Detect which cell encompasses the target text, then output its (x, y) center coordinate. 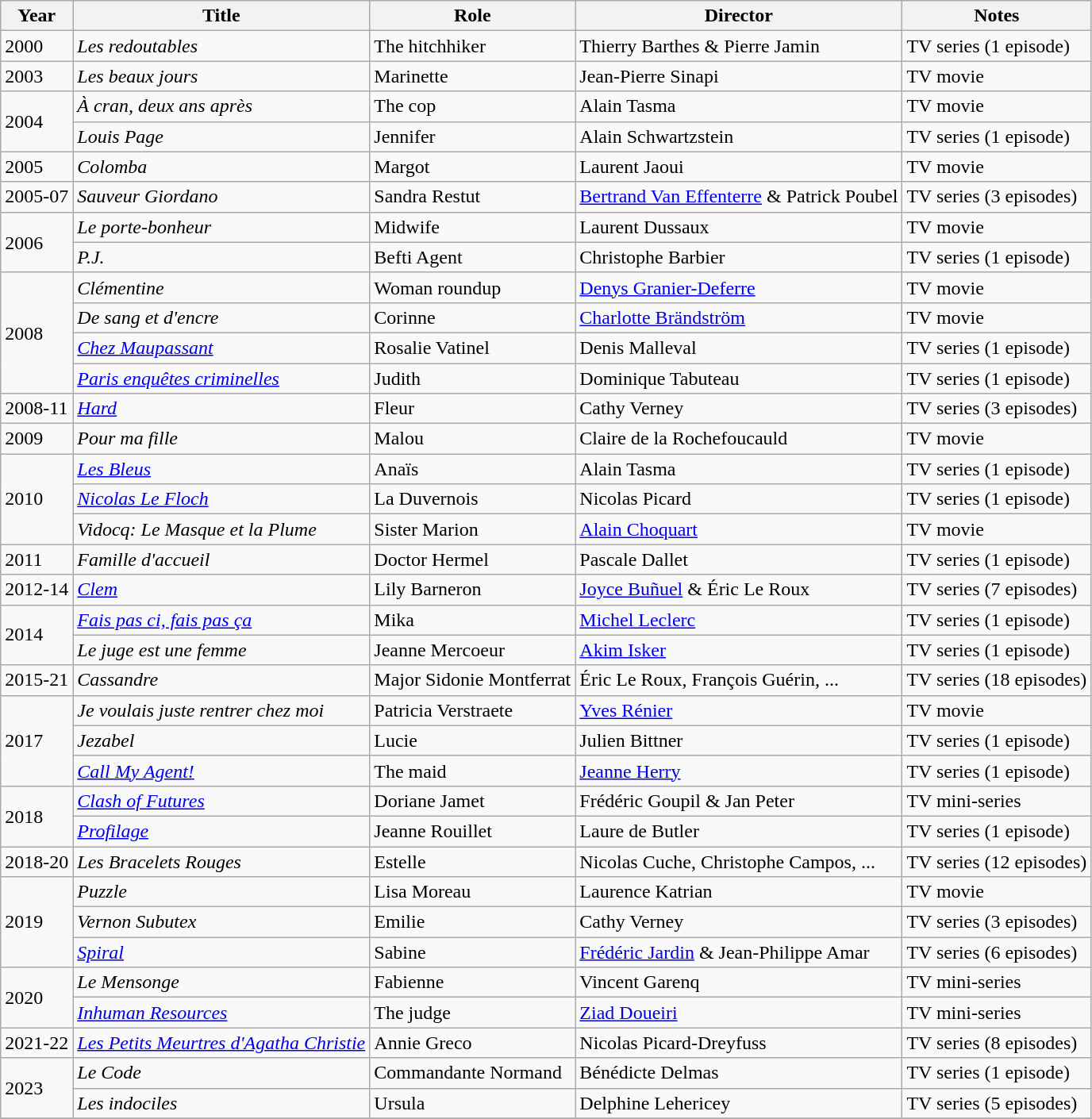
Midwife (473, 227)
À cran, deux ans après (221, 106)
2005-07 (37, 197)
2000 (37, 46)
Mika (473, 620)
Le porte-bonheur (221, 227)
Sabine (473, 952)
Nicolas Cuche, Christophe Campos, ... (739, 861)
Julien Bittner (739, 740)
Commandante Normand (473, 1073)
Doctor Hermel (473, 559)
Hard (221, 409)
TV series (6 episodes) (997, 952)
2017 (37, 740)
La Duvernois (473, 499)
Laurent Jaoui (739, 167)
Annie Greco (473, 1043)
Marinette (473, 76)
Laurent Dussaux (739, 227)
Title (221, 16)
Fleur (473, 409)
Vernon Subutex (221, 922)
Thierry Barthes & Pierre Jamin (739, 46)
Corinne (473, 317)
2008 (37, 333)
Role (473, 16)
Lily Barneron (473, 590)
Les indociles (221, 1103)
Frédéric Goupil & Jan Peter (739, 801)
Estelle (473, 861)
Le Code (221, 1073)
Doriane Jamet (473, 801)
2009 (37, 439)
2023 (37, 1088)
2018 (37, 816)
The cop (473, 106)
Denys Granier-Deferre (739, 287)
Claire de la Rochefoucauld (739, 439)
Clash of Futures (221, 801)
Sandra Restut (473, 197)
Ursula (473, 1103)
Jeanne Rouillet (473, 831)
Frédéric Jardin & Jean-Philippe Amar (739, 952)
Vidocq: Le Masque et la Plume (221, 529)
Bénédicte Delmas (739, 1073)
Vincent Garenq (739, 982)
Jennifer (473, 137)
Judith (473, 379)
Director (739, 16)
Alain Schwartzstein (739, 137)
Alain Choquart (739, 529)
TV series (8 episodes) (997, 1043)
Emilie (473, 922)
2015-21 (37, 680)
Les beaux jours (221, 76)
Lucie (473, 740)
P.J. (221, 257)
Clémentine (221, 287)
Clem (221, 590)
The hitchhiker (473, 46)
Jeanne Herry (739, 771)
Christophe Barbier (739, 257)
Joyce Buñuel & Éric Le Roux (739, 590)
Yves Rénier (739, 710)
Charlotte Brändström (739, 317)
Famille d'accueil (221, 559)
Le juge est une femme (221, 650)
Akim Isker (739, 650)
Chez Maupassant (221, 348)
2020 (37, 998)
Nicolas Picard-Dreyfuss (739, 1043)
Jean-Pierre Sinapi (739, 76)
2018-20 (37, 861)
2012-14 (37, 590)
Nicolas Picard (739, 499)
Spiral (221, 952)
De sang et d'encre (221, 317)
Woman roundup (473, 287)
Nicolas Le Floch (221, 499)
Lisa Moreau (473, 892)
Laurence Katrian (739, 892)
Les Bleus (221, 469)
Rosalie Vatinel (473, 348)
Call My Agent! (221, 771)
Notes (997, 16)
2008-11 (37, 409)
2005 (37, 167)
Profilage (221, 831)
Inhuman Resources (221, 1013)
Pour ma fille (221, 439)
2021-22 (37, 1043)
The judge (473, 1013)
2014 (37, 635)
Les Bracelets Rouges (221, 861)
Sauveur Giordano (221, 197)
Jeanne Mercoeur (473, 650)
2011 (37, 559)
Je voulais juste rentrer chez moi (221, 710)
The maid (473, 771)
Anaïs (473, 469)
Pascale Dallet (739, 559)
Colomba (221, 167)
2004 (37, 121)
Fais pas ci, fais pas ça (221, 620)
Year (37, 16)
Major Sidonie Montferrat (473, 680)
Le Mensonge (221, 982)
TV series (12 episodes) (997, 861)
Patricia Verstraete (473, 710)
Dominique Tabuteau (739, 379)
TV series (7 episodes) (997, 590)
Michel Leclerc (739, 620)
Befti Agent (473, 257)
Ziad Doueiri (739, 1013)
TV series (18 episodes) (997, 680)
2010 (37, 499)
2003 (37, 76)
Delphine Lehericey (739, 1103)
Paris enquêtes criminelles (221, 379)
Laure de Butler (739, 831)
Fabienne (473, 982)
2019 (37, 922)
Denis Malleval (739, 348)
Jezabel (221, 740)
Les Petits Meurtres d'Agatha Christie (221, 1043)
Sister Marion (473, 529)
2006 (37, 242)
Bertrand Van Effenterre & Patrick Poubel (739, 197)
Puzzle (221, 892)
Les redoutables (221, 46)
Louis Page (221, 137)
Cassandre (221, 680)
TV series (5 episodes) (997, 1103)
Malou (473, 439)
Éric Le Roux, François Guérin, ... (739, 680)
Margot (473, 167)
